Extract the [X, Y] coordinate from the center of the cell holding the provided text.  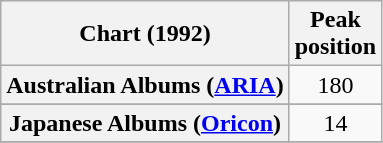
180 [335, 85]
Australian Albums (ARIA) [145, 85]
14 [335, 123]
Japanese Albums (Oricon) [145, 123]
Peakposition [335, 34]
Chart (1992) [145, 34]
